Search for the cell housing the specified text and yield its [x, y] center coordinate. 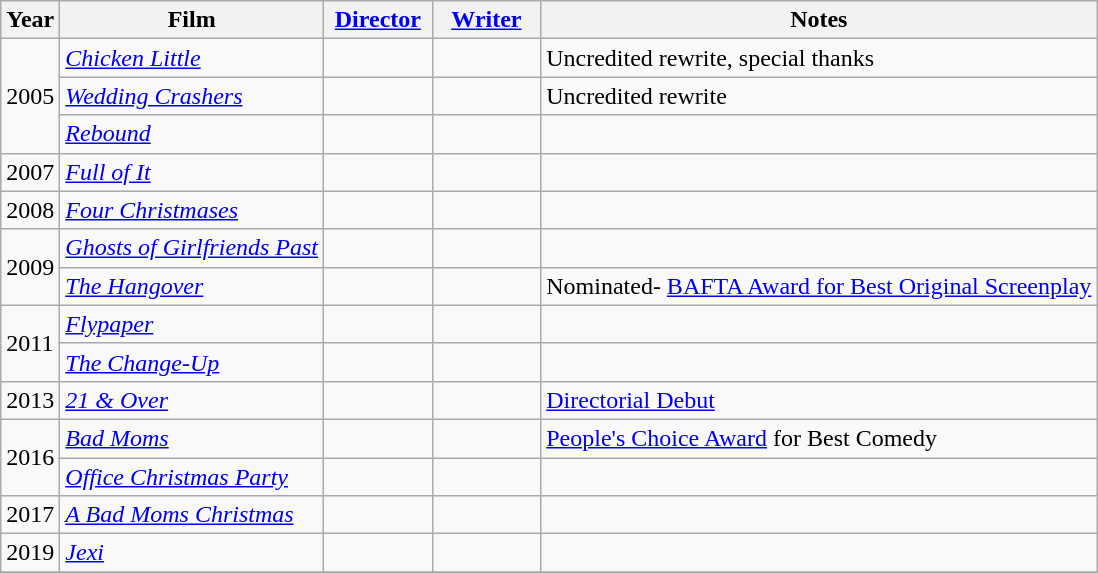
Writer [486, 20]
Year [30, 20]
Rebound [192, 134]
Full of It [192, 172]
21 & Over [192, 400]
Wedding Crashers [192, 96]
Notes [819, 20]
Film [192, 20]
2013 [30, 400]
A Bad Moms Christmas [192, 515]
Director [378, 20]
2016 [30, 457]
Chicken Little [192, 58]
The Change-Up [192, 362]
2009 [30, 267]
2011 [30, 343]
The Hangover [192, 286]
Four Christmases [192, 210]
People's Choice Award for Best Comedy [819, 438]
Nominated- BAFTA Award for Best Original Screenplay [819, 286]
2019 [30, 553]
Bad Moms [192, 438]
2007 [30, 172]
Directorial Debut [819, 400]
Uncredited rewrite [819, 96]
Uncredited rewrite, special thanks [819, 58]
2017 [30, 515]
2005 [30, 96]
Jexi [192, 553]
Flypaper [192, 324]
Ghosts of Girlfriends Past [192, 248]
Office Christmas Party [192, 477]
2008 [30, 210]
